Identify which cell holds the provided text, then report its (X, Y) central coordinate. 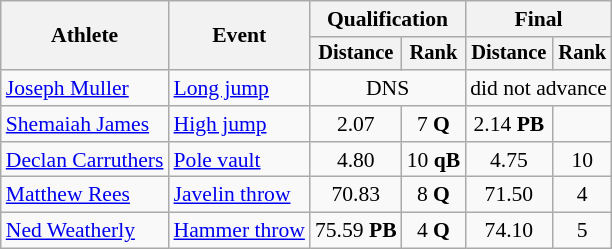
74.10 (508, 231)
Javelin throw (240, 195)
7 Q (434, 124)
Athlete (85, 36)
Final (538, 19)
Declan Carruthers (85, 160)
4 (582, 195)
10 (582, 160)
DNS (388, 88)
High jump (240, 124)
Hammer throw (240, 231)
8 Q (434, 195)
5 (582, 231)
4.80 (356, 160)
Joseph Muller (85, 88)
75.59 PB (356, 231)
10 qB (434, 160)
Pole vault (240, 160)
Ned Weatherly (85, 231)
Shemaiah James (85, 124)
2.14 PB (508, 124)
Matthew Rees (85, 195)
2.07 (356, 124)
71.50 (508, 195)
Qualification (388, 19)
Event (240, 36)
Long jump (240, 88)
did not advance (538, 88)
4.75 (508, 160)
4 Q (434, 231)
70.83 (356, 195)
